Search for the cell housing the specified text and yield its (x, y) center coordinate. 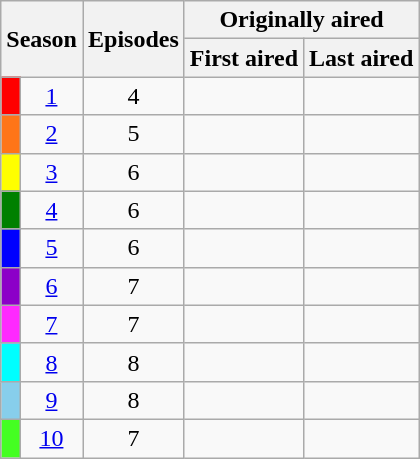
3 (51, 172)
Episodes (133, 39)
First aired (244, 58)
10 (51, 438)
Season (42, 39)
2 (51, 134)
Last aired (362, 58)
1 (51, 96)
Originally aired (302, 20)
9 (51, 400)
